Extract the [x, y] coordinate from the center of the cell holding the provided text.  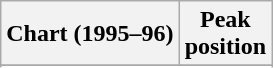
Chart (1995–96) [90, 34]
Peakposition [225, 34]
